Capture the cell that displays the provided text and extract its [x, y] central coordinate. 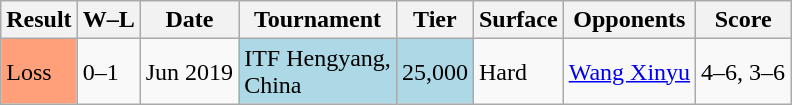
Loss [39, 72]
W–L [108, 20]
Tournament [318, 20]
4–6, 3–6 [744, 72]
Wang Xinyu [629, 72]
Opponents [629, 20]
Jun 2019 [189, 72]
ITF Hengyang, China [318, 72]
Surface [518, 20]
Result [39, 20]
Score [744, 20]
Date [189, 20]
0–1 [108, 72]
Hard [518, 72]
Tier [434, 20]
25,000 [434, 72]
